Find where the given text appears and provide that cell's center as [x, y] coordinate. 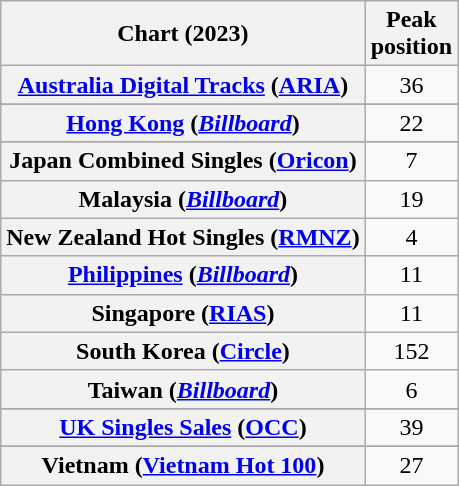
Taiwan (Billboard) [183, 389]
Philippines (Billboard) [183, 275]
Malaysia (Billboard) [183, 199]
Australia Digital Tracks (ARIA) [183, 85]
19 [411, 199]
Singapore (RIAS) [183, 313]
Vietnam (Vietnam Hot 100) [183, 465]
152 [411, 351]
Chart (2023) [183, 34]
7 [411, 161]
South Korea (Circle) [183, 351]
4 [411, 237]
Peakposition [411, 34]
UK Singles Sales (OCC) [183, 427]
Japan Combined Singles (Oricon) [183, 161]
27 [411, 465]
Hong Kong (Billboard) [183, 123]
36 [411, 85]
22 [411, 123]
New Zealand Hot Singles (RMNZ) [183, 237]
6 [411, 389]
39 [411, 427]
